From the cell containing the given text, extract its center point as (x, y) coordinate. 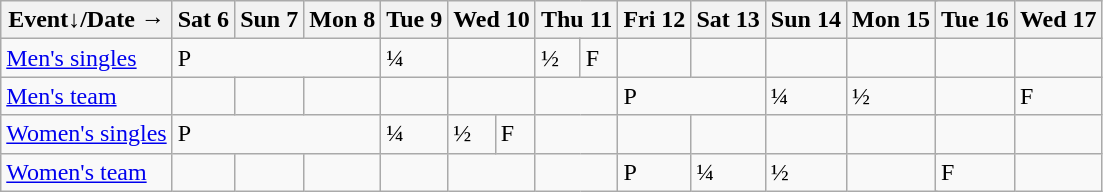
Men's singles (86, 58)
Mon 15 (890, 20)
Mon 8 (342, 20)
Men's team (86, 96)
Women's team (86, 172)
Women's singles (86, 134)
Sun 7 (270, 20)
Event↓/Date → (86, 20)
Wed 17 (1058, 20)
Fri 12 (654, 20)
Sat 6 (203, 20)
Thu 11 (576, 20)
Tue 16 (976, 20)
Sat 13 (728, 20)
Tue 9 (414, 20)
Wed 10 (492, 20)
Sun 14 (806, 20)
